Find where the given text appears and provide that cell's center as [x, y] coordinate. 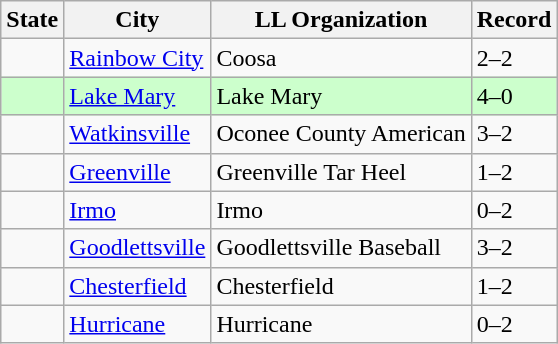
Rainbow City [138, 58]
LL Organization [341, 20]
Record [514, 20]
City [138, 20]
2–2 [514, 58]
Goodlettsville [138, 248]
Greenville [138, 172]
Watkinsville [138, 134]
4–0 [514, 96]
Coosa [341, 58]
Goodlettsville Baseball [341, 248]
Greenville Tar Heel [341, 172]
Oconee County American [341, 134]
State [32, 20]
